Determine the [x, y] coordinate at the center of the cell enclosing the given text.  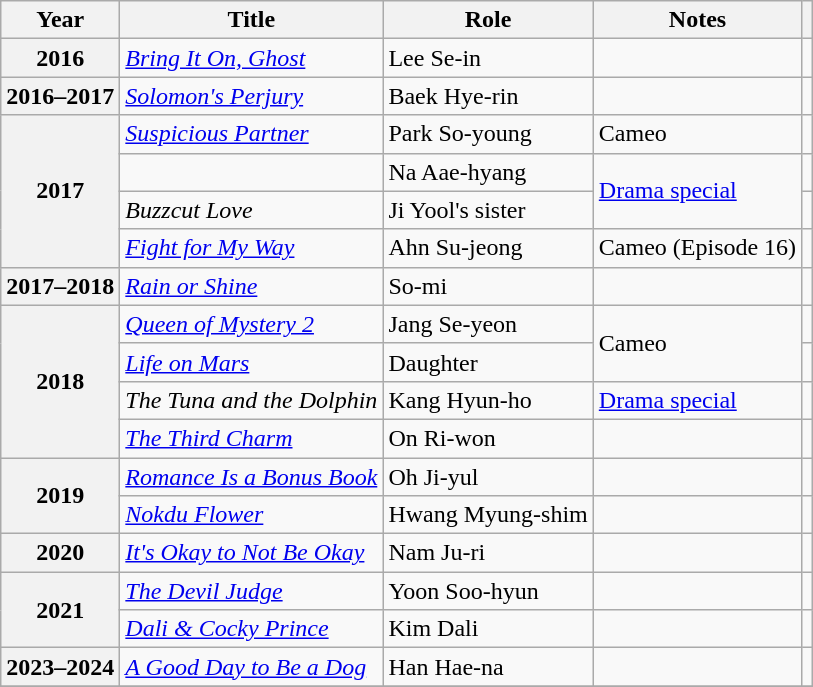
Cameo (Episode 16) [697, 248]
The Devil Judge [252, 591]
2021 [60, 610]
Life on Mars [252, 362]
Kang Hyun-ho [488, 400]
2020 [60, 553]
Baek Hye-rin [488, 96]
Fight for My Way [252, 248]
Na Aae-hyang [488, 172]
Han Hae-na [488, 667]
Solomon's Perjury [252, 96]
Role [488, 20]
Nam Ju-ri [488, 553]
The Third Charm [252, 438]
Queen of Mystery 2 [252, 324]
Hwang Myung-shim [488, 515]
Oh Ji-yul [488, 477]
Yoon Soo-hyun [488, 591]
Ji Yool's sister [488, 210]
Kim Dali [488, 629]
2016–2017 [60, 96]
Rain or Shine [252, 286]
Park So-young [488, 134]
Bring It On, Ghost [252, 58]
2017 [60, 191]
Year [60, 20]
2016 [60, 58]
Title [252, 20]
Ahn Su-jeong [488, 248]
2017–2018 [60, 286]
Romance Is a Bonus Book [252, 477]
2018 [60, 381]
So-mi [488, 286]
Notes [697, 20]
A Good Day to Be a Dog [252, 667]
Daughter [488, 362]
Lee Se-in [488, 58]
The Tuna and the Dolphin [252, 400]
Dali & Cocky Prince [252, 629]
Buzzcut Love [252, 210]
Suspicious Partner [252, 134]
On Ri-won [488, 438]
Jang Se-yeon [488, 324]
2023–2024 [60, 667]
2019 [60, 496]
Nokdu Flower [252, 515]
It's Okay to Not Be Okay [252, 553]
